Detect which cell encompasses the target text, then output its [x, y] center coordinate. 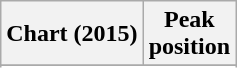
Peak position [189, 34]
Chart (2015) [72, 34]
